Capture the cell that displays the provided text and extract its [X, Y] central coordinate. 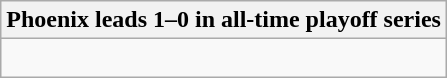
Phoenix leads 1–0 in all-time playoff series [224, 20]
